For the text-containing cell, return its midpoint in (X, Y) coordinate format. 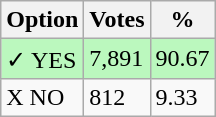
Votes (117, 20)
7,891 (117, 59)
Option (42, 20)
X NO (42, 97)
812 (117, 97)
90.67 (182, 59)
✓ YES (42, 59)
% (182, 20)
9.33 (182, 97)
